Output the (X, Y) coordinate of the center of the cell containing the given text.  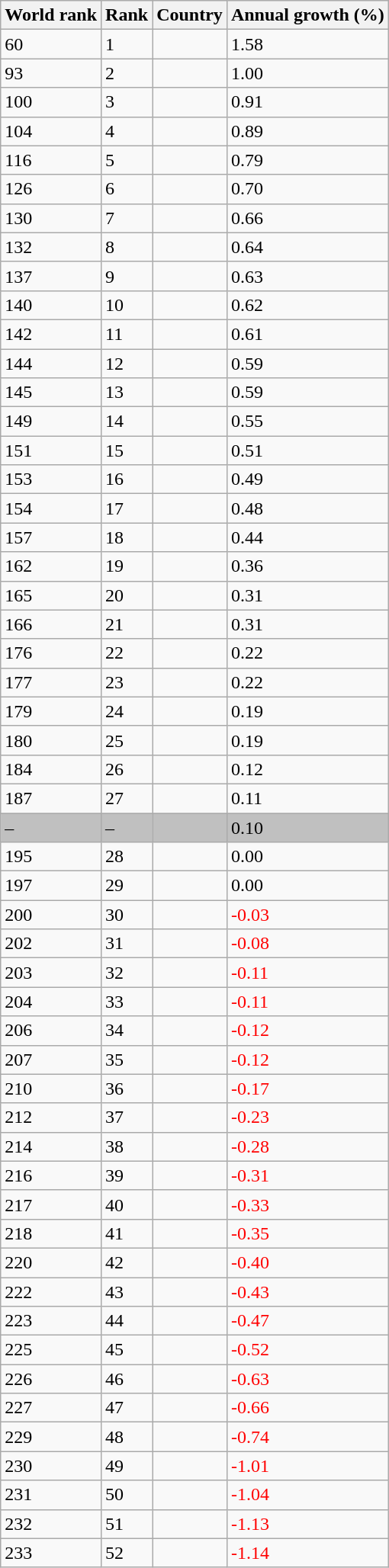
-0.31 (307, 1175)
140 (51, 305)
203 (51, 973)
40 (127, 1204)
-0.33 (307, 1204)
33 (127, 1002)
220 (51, 1262)
0.36 (307, 566)
19 (127, 566)
180 (51, 740)
60 (51, 44)
3 (127, 102)
22 (127, 653)
176 (51, 653)
11 (127, 334)
187 (51, 798)
126 (51, 189)
-0.28 (307, 1146)
227 (51, 1408)
-0.17 (307, 1089)
165 (51, 595)
23 (127, 682)
5 (127, 160)
204 (51, 1002)
214 (51, 1146)
130 (51, 218)
0.48 (307, 508)
World rank (51, 15)
225 (51, 1350)
-1.13 (307, 1524)
230 (51, 1466)
0.70 (307, 189)
-0.47 (307, 1321)
231 (51, 1495)
-0.52 (307, 1350)
43 (127, 1292)
18 (127, 537)
-0.08 (307, 944)
42 (127, 1262)
46 (127, 1379)
149 (51, 422)
202 (51, 944)
116 (51, 160)
27 (127, 798)
28 (127, 857)
0.63 (307, 276)
52 (127, 1553)
145 (51, 393)
104 (51, 131)
-1.01 (307, 1466)
216 (51, 1175)
162 (51, 566)
13 (127, 393)
207 (51, 1060)
16 (127, 479)
157 (51, 537)
-0.63 (307, 1379)
47 (127, 1408)
8 (127, 247)
36 (127, 1089)
0.55 (307, 422)
29 (127, 886)
44 (127, 1321)
0.44 (307, 537)
4 (127, 131)
45 (127, 1350)
226 (51, 1379)
223 (51, 1321)
30 (127, 915)
132 (51, 247)
14 (127, 422)
217 (51, 1204)
-0.74 (307, 1437)
212 (51, 1117)
0.64 (307, 247)
51 (127, 1524)
0.11 (307, 798)
-0.35 (307, 1233)
Annual growth (%) (307, 15)
41 (127, 1233)
31 (127, 944)
151 (51, 451)
-0.66 (307, 1408)
137 (51, 276)
153 (51, 479)
0.10 (307, 827)
38 (127, 1146)
1 (127, 44)
0.61 (307, 334)
222 (51, 1292)
144 (51, 364)
0.91 (307, 102)
24 (127, 711)
0.89 (307, 131)
-0.23 (307, 1117)
0.12 (307, 769)
1.00 (307, 73)
35 (127, 1060)
37 (127, 1117)
17 (127, 508)
15 (127, 451)
20 (127, 595)
-0.40 (307, 1262)
142 (51, 334)
-1.14 (307, 1553)
50 (127, 1495)
206 (51, 1031)
25 (127, 740)
21 (127, 624)
0.79 (307, 160)
48 (127, 1437)
93 (51, 73)
49 (127, 1466)
-1.04 (307, 1495)
210 (51, 1089)
0.49 (307, 479)
100 (51, 102)
39 (127, 1175)
34 (127, 1031)
2 (127, 73)
26 (127, 769)
9 (127, 276)
-0.43 (307, 1292)
-0.03 (307, 915)
179 (51, 711)
154 (51, 508)
1.58 (307, 44)
218 (51, 1233)
0.66 (307, 218)
Rank (127, 15)
184 (51, 769)
0.62 (307, 305)
0.51 (307, 451)
166 (51, 624)
7 (127, 218)
229 (51, 1437)
233 (51, 1553)
6 (127, 189)
200 (51, 915)
12 (127, 364)
177 (51, 682)
195 (51, 857)
10 (127, 305)
197 (51, 886)
Country (190, 15)
32 (127, 973)
232 (51, 1524)
